Detect which cell encompasses the target text, then output its [X, Y] center coordinate. 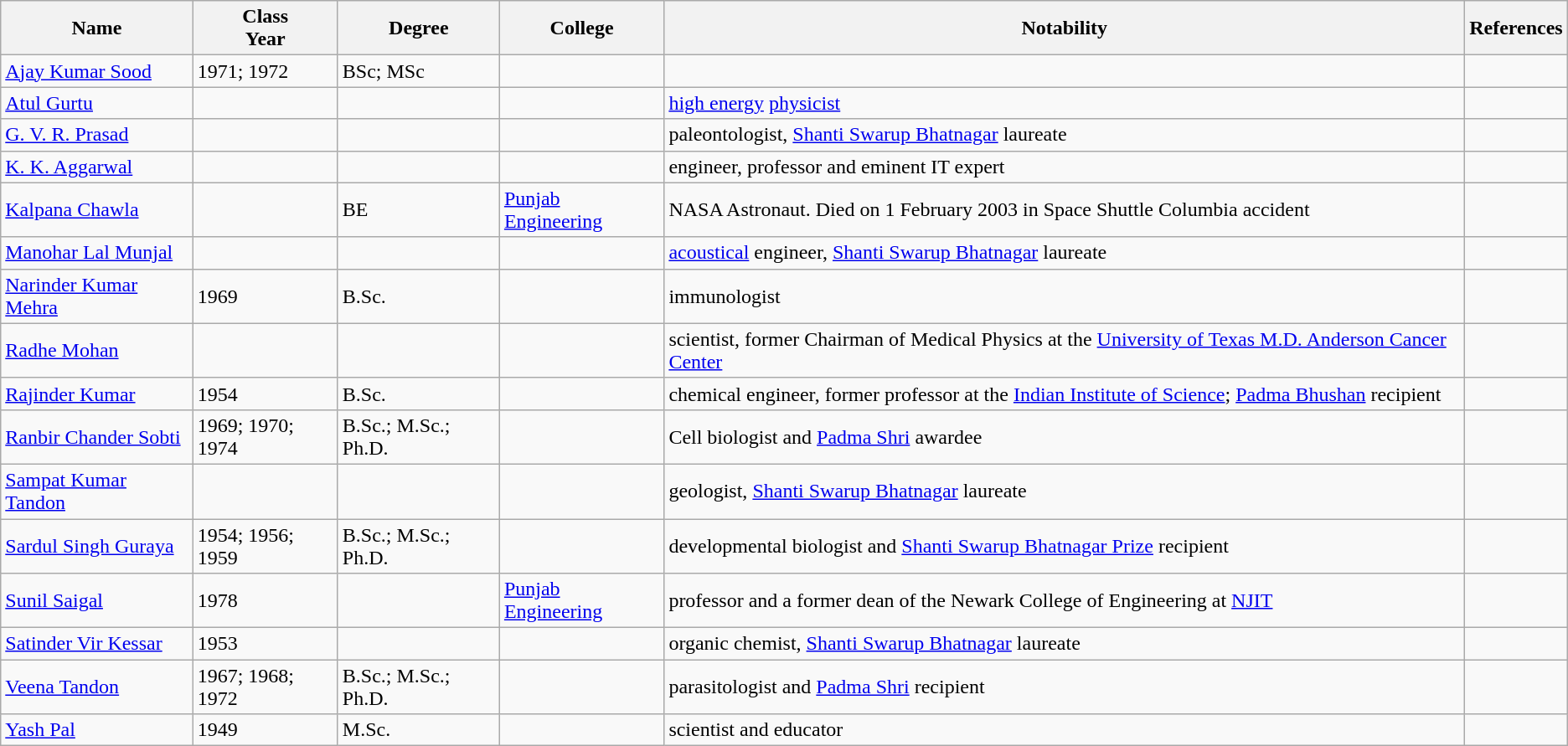
Veena Tandon [97, 687]
ClassYear [265, 28]
Sardul Singh Guraya [97, 546]
References [1516, 28]
1969; 1970; 1974 [265, 437]
acoustical engineer, Shanti Swarup Bhatnagar laureate [1065, 253]
Sampat Kumar Tandon [97, 491]
Name [97, 28]
scientist and educator [1065, 730]
parasitologist and Padma Shri recipient [1065, 687]
organic chemist, Shanti Swarup Bhatnagar laureate [1065, 644]
BSc; MSc [419, 71]
Satinder Vir Kessar [97, 644]
Atul Gurtu [97, 103]
Radhe Mohan [97, 350]
1978 [265, 601]
professor and a former dean of the Newark College of Engineering at NJIT [1065, 601]
1954; 1956; 1959 [265, 546]
Kalpana Chawla [97, 209]
chemical engineer, former professor at the Indian Institute of Science; Padma Bhushan recipient [1065, 394]
K. K. Aggarwal [97, 167]
1971; 1972 [265, 71]
Ranbir Chander Sobti [97, 437]
1967; 1968; 1972 [265, 687]
Rajinder Kumar [97, 394]
immunologist [1065, 296]
BE [419, 209]
developmental biologist and Shanti Swarup Bhatnagar Prize recipient [1065, 546]
1969 [265, 296]
M.Sc. [419, 730]
G. V. R. Prasad [97, 135]
Notability [1065, 28]
Sunil Saigal [97, 601]
1954 [265, 394]
Yash Pal [97, 730]
Cell biologist and Padma Shri awardee [1065, 437]
1953 [265, 644]
Ajay Kumar Sood [97, 71]
1949 [265, 730]
Narinder Kumar Mehra [97, 296]
paleontologist, Shanti Swarup Bhatnagar laureate [1065, 135]
Manohar Lal Munjal [97, 253]
geologist, Shanti Swarup Bhatnagar laureate [1065, 491]
high energy physicist [1065, 103]
Degree [419, 28]
College [581, 28]
scientist, former Chairman of Medical Physics at the University of Texas M.D. Anderson Cancer Center [1065, 350]
NASA Astronaut. Died on 1 February 2003 in Space Shuttle Columbia accident [1065, 209]
engineer, professor and eminent IT expert [1065, 167]
